Detect which cell encompasses the target text, then output its (X, Y) center coordinate. 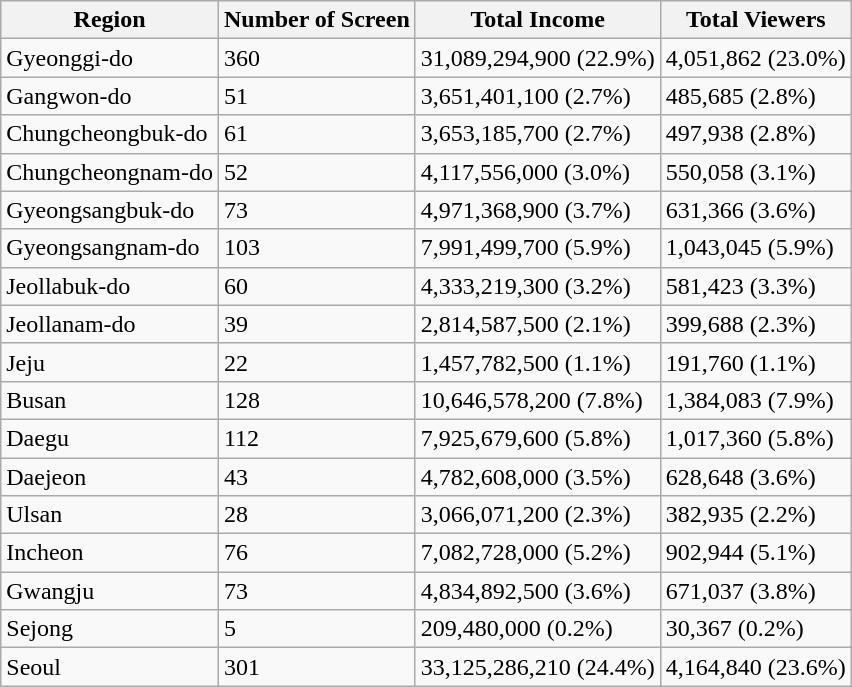
399,688 (2.3%) (756, 324)
4,051,862 (23.0%) (756, 58)
902,944 (5.1%) (756, 553)
3,651,401,100 (2.7%) (538, 96)
39 (316, 324)
191,760 (1.1%) (756, 362)
550,058 (3.1%) (756, 172)
4,834,892,500 (3.6%) (538, 591)
28 (316, 515)
128 (316, 400)
4,117,556,000 (3.0%) (538, 172)
Jeju (110, 362)
Daejeon (110, 477)
103 (316, 248)
Incheon (110, 553)
Gyeongsangnam-do (110, 248)
5 (316, 629)
112 (316, 438)
Daegu (110, 438)
4,333,219,300 (3.2%) (538, 286)
Gyeongsangbuk-do (110, 210)
1,457,782,500 (1.1%) (538, 362)
Total Income (538, 20)
382,935 (2.2%) (756, 515)
76 (316, 553)
360 (316, 58)
Busan (110, 400)
1,017,360 (5.8%) (756, 438)
22 (316, 362)
Chungcheongnam-do (110, 172)
Jeollanam-do (110, 324)
3,653,185,700 (2.7%) (538, 134)
Ulsan (110, 515)
631,366 (3.6%) (756, 210)
30,367 (0.2%) (756, 629)
60 (316, 286)
628,648 (3.6%) (756, 477)
1,043,045 (5.9%) (756, 248)
Jeollabuk-do (110, 286)
485,685 (2.8%) (756, 96)
31,089,294,900 (22.9%) (538, 58)
Gangwon-do (110, 96)
61 (316, 134)
Chungcheongbuk-do (110, 134)
7,991,499,700 (5.9%) (538, 248)
4,782,608,000 (3.5%) (538, 477)
Gwangju (110, 591)
Region (110, 20)
51 (316, 96)
7,082,728,000 (5.2%) (538, 553)
52 (316, 172)
209,480,000 (0.2%) (538, 629)
Gyeonggi-do (110, 58)
Number of Screen (316, 20)
Total Viewers (756, 20)
7,925,679,600 (5.8%) (538, 438)
4,971,368,900 (3.7%) (538, 210)
43 (316, 477)
497,938 (2.8%) (756, 134)
301 (316, 667)
2,814,587,500 (2.1%) (538, 324)
3,066,071,200 (2.3%) (538, 515)
4,164,840 (23.6%) (756, 667)
Sejong (110, 629)
581,423 (3.3%) (756, 286)
33,125,286,210 (24.4%) (538, 667)
Seoul (110, 667)
1,384,083 (7.9%) (756, 400)
671,037 (3.8%) (756, 591)
10,646,578,200 (7.8%) (538, 400)
